Provide the [x, y] coordinate of the cell's center where the given text is located.  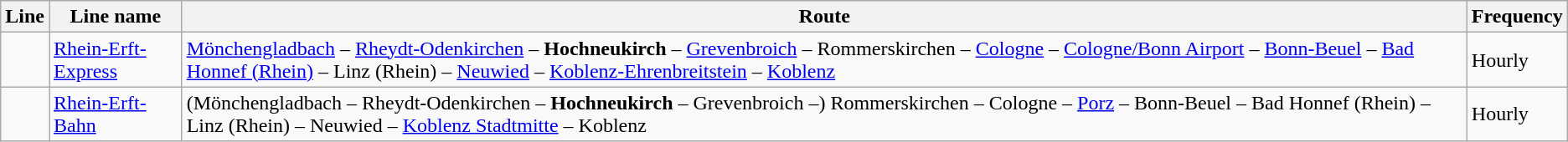
Route [824, 17]
Rhein-Erft-Express [116, 60]
Line [25, 17]
Line name [116, 17]
Frequency [1517, 17]
Rhein-Erft-Bahn [116, 114]
